Return (x, y) of the center of cell containing provided text 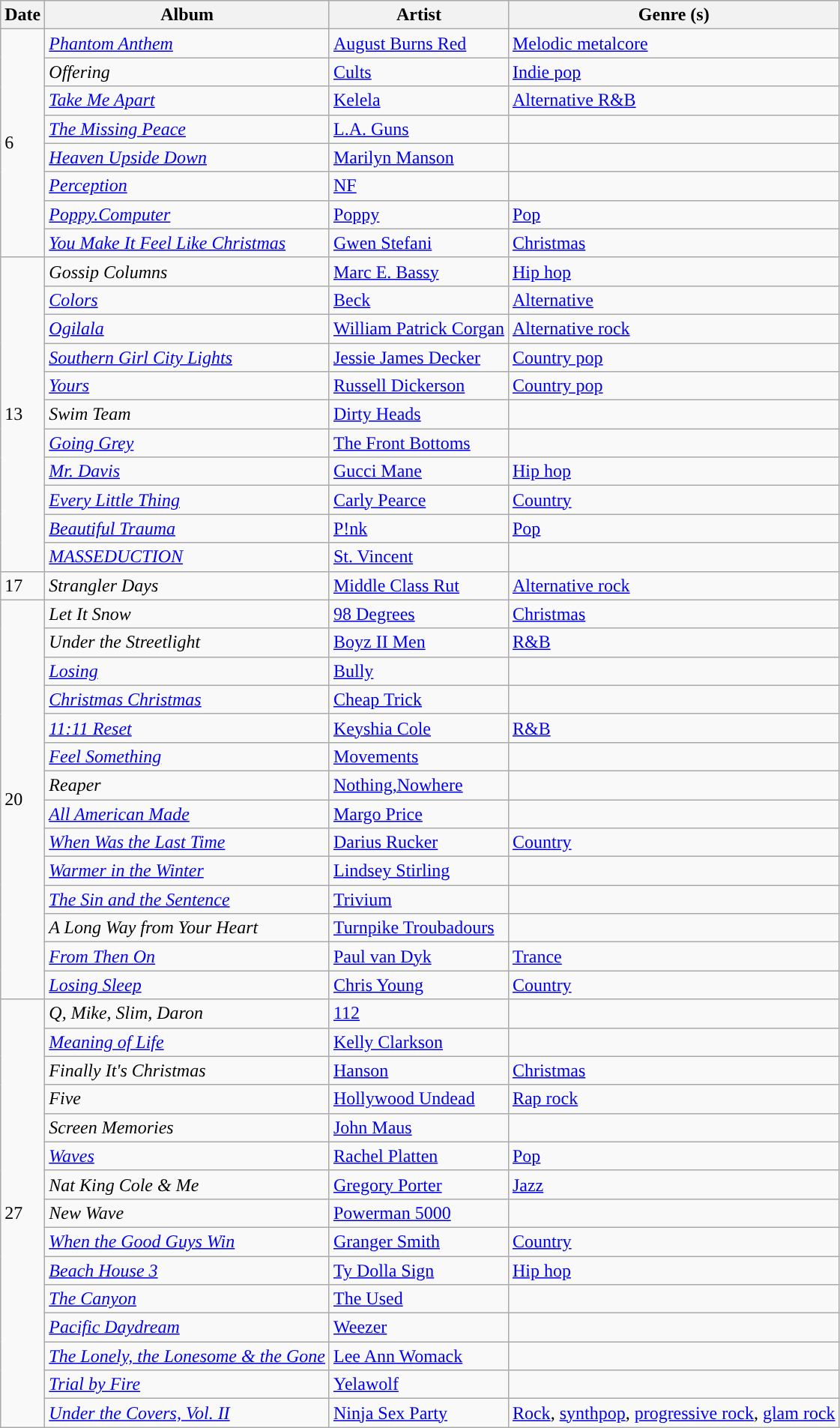
Kelela (418, 100)
Jessie James Decker (418, 358)
Melodic metalcore (674, 43)
Keyshia Cole (418, 728)
Reaper (187, 785)
20 (22, 799)
All American Made (187, 813)
Under the Streetlight (187, 642)
Bully (418, 671)
Cheap Trick (418, 699)
Indie pop (674, 72)
Boyz II Men (418, 642)
Five (187, 1099)
Meaning of Life (187, 1042)
St. Vincent (418, 557)
17 (22, 585)
Kelly Clarkson (418, 1042)
When the Good Guys Win (187, 1241)
From Then On (187, 956)
Darius Rucker (418, 843)
Poppy (418, 214)
Nat King Cole & Me (187, 1184)
Swim Team (187, 415)
Hollywood Undead (418, 1099)
The Missing Peace (187, 129)
Colors (187, 300)
Genre (s) (674, 15)
Losing (187, 671)
New Wave (187, 1213)
Yelawolf (418, 1385)
Movements (418, 756)
Finally It's Christmas (187, 1070)
Carly Pearce (418, 500)
Pacific Daydream (187, 1328)
Hanson (418, 1070)
Russell Dickerson (418, 386)
Powerman 5000 (418, 1213)
Beautiful Trauma (187, 528)
Alternative R&B (674, 100)
Album (187, 15)
P!nk (418, 528)
Beck (418, 300)
William Patrick Corgan (418, 328)
Middle Class Rut (418, 585)
Gucci Mane (418, 472)
Beach House 3 (187, 1271)
Perception (187, 186)
The Canyon (187, 1299)
Mr. Davis (187, 472)
Margo Price (418, 813)
Poppy.Computer (187, 214)
Let It Snow (187, 614)
Alternative (674, 300)
The Front Bottoms (418, 443)
Every Little Thing (187, 500)
Feel Something (187, 756)
Take Me Apart (187, 100)
Granger Smith (418, 1241)
Christmas Christmas (187, 699)
John Maus (418, 1127)
Heaven Upside Down (187, 157)
6 (22, 143)
Southern Girl City Lights (187, 358)
Dirty Heads (418, 415)
Under the Covers, Vol. II (187, 1413)
Ninja Sex Party (418, 1413)
Q, Mike, Slim, Daron (187, 1013)
NF (418, 186)
A Long Way from Your Heart (187, 928)
Lee Ann Womack (418, 1356)
The Sin and the Sentence (187, 900)
August Burns Red (418, 43)
Gossip Columns (187, 271)
Waves (187, 1156)
Rock, synthpop, progressive rock, glam rock (674, 1413)
Offering (187, 72)
Artist (418, 15)
Marilyn Manson (418, 157)
11:11 Reset (187, 728)
Marc E. Bassy (418, 271)
13 (22, 414)
Rap rock (674, 1099)
112 (418, 1013)
MASSEDUCTION (187, 557)
You Make It Feel Like Christmas (187, 243)
Rachel Platten (418, 1156)
When Was the Last Time (187, 843)
Paul van Dyk (418, 956)
Turnpike Troubadours (418, 928)
Nothing,Nowhere (418, 785)
Going Grey (187, 443)
Jazz (674, 1184)
The Used (418, 1299)
27 (22, 1213)
Ty Dolla Sign (418, 1271)
Gwen Stefani (418, 243)
Weezer (418, 1328)
Date (22, 15)
Gregory Porter (418, 1184)
Cults (418, 72)
Lindsey Stirling (418, 871)
Trial by Fire (187, 1385)
Screen Memories (187, 1127)
98 Degrees (418, 614)
Warmer in the Winter (187, 871)
Yours (187, 386)
Strangler Days (187, 585)
Losing Sleep (187, 985)
Chris Young (418, 985)
The Lonely, the Lonesome & the Gone (187, 1356)
Ogilala (187, 328)
Trivium (418, 900)
L.A. Guns (418, 129)
Trance (674, 956)
Phantom Anthem (187, 43)
